Capture the cell that displays the provided text and extract its [x, y] central coordinate. 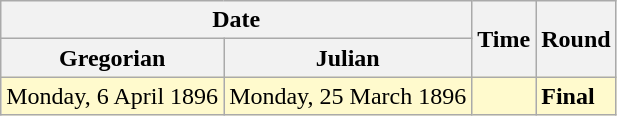
Gregorian [112, 58]
Date [236, 20]
Round [576, 39]
Monday, 6 April 1896 [112, 96]
Monday, 25 March 1896 [348, 96]
Time [504, 39]
Julian [348, 58]
Final [576, 96]
